Output the (X, Y) coordinate of the center of the cell containing the given text.  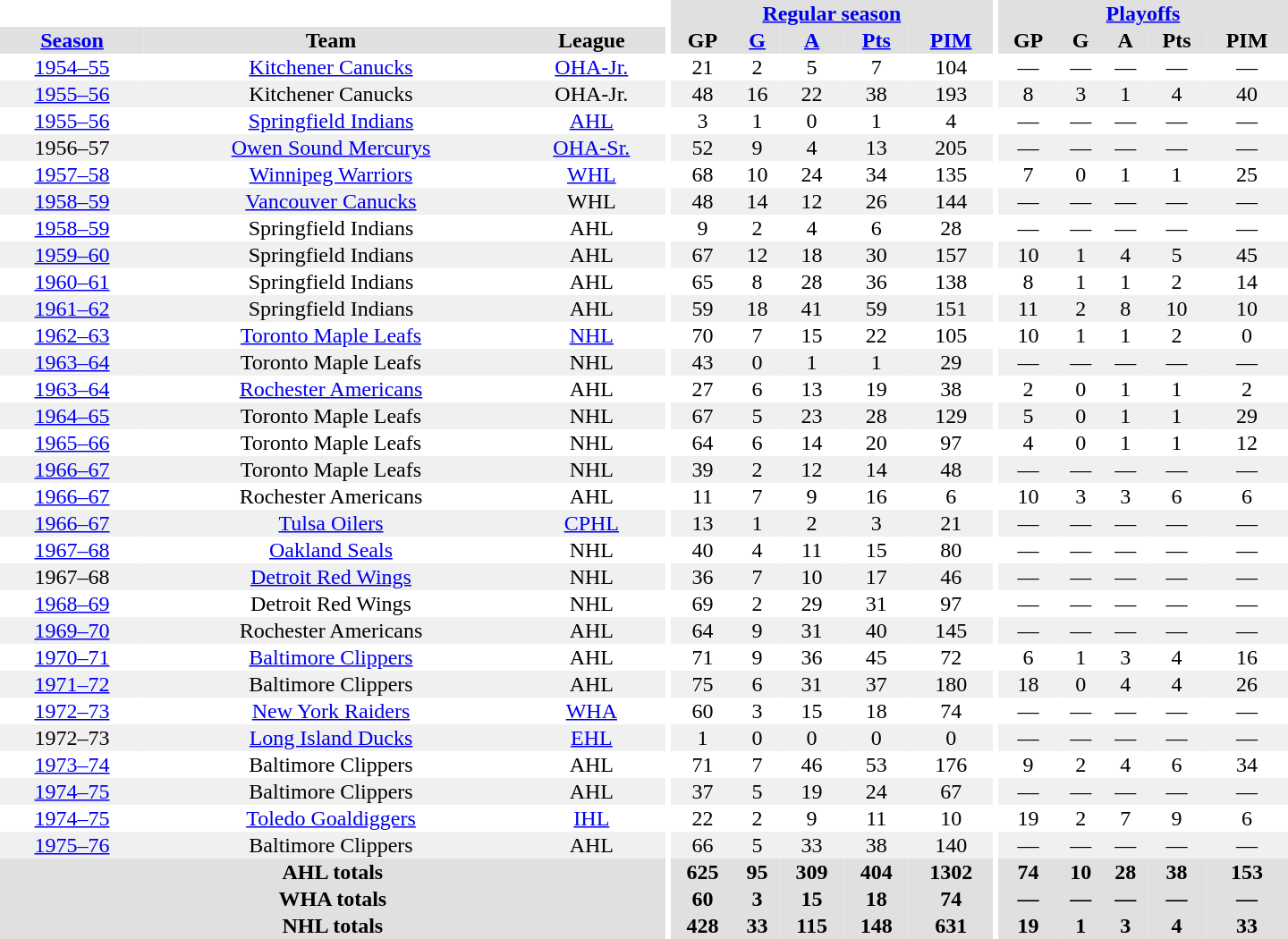
129 (951, 416)
CPHL (592, 523)
65 (702, 282)
Owen Sound Mercurys (331, 148)
30 (877, 255)
428 (702, 926)
1961–62 (72, 309)
Team (331, 40)
AHL totals (333, 872)
WHA (592, 711)
72 (951, 657)
27 (702, 389)
17 (877, 577)
80 (951, 550)
League (592, 40)
Regular season (832, 13)
180 (951, 684)
1956–57 (72, 148)
39 (702, 469)
52 (702, 148)
153 (1247, 872)
53 (877, 765)
Season (72, 40)
WHA totals (333, 899)
1970–71 (72, 657)
Toledo Goaldiggers (331, 818)
105 (951, 335)
66 (702, 845)
Long Island Ducks (331, 738)
Winnipeg Warriors (331, 174)
25 (1247, 174)
404 (877, 872)
IHL (592, 818)
20 (877, 443)
144 (951, 201)
151 (951, 309)
138 (951, 282)
1964–65 (72, 416)
1973–74 (72, 765)
1959–60 (72, 255)
NHL totals (333, 926)
75 (702, 684)
Vancouver Canucks (331, 201)
309 (812, 872)
104 (951, 67)
1302 (951, 872)
1957–58 (72, 174)
148 (877, 926)
OHA-Sr. (592, 148)
70 (702, 335)
Oakland Seals (331, 550)
1969–70 (72, 630)
1965–66 (72, 443)
1971–72 (72, 684)
631 (951, 926)
EHL (592, 738)
43 (702, 362)
69 (702, 604)
1960–61 (72, 282)
140 (951, 845)
1975–76 (72, 845)
1968–69 (72, 604)
157 (951, 255)
205 (951, 148)
115 (812, 926)
1954–55 (72, 67)
193 (951, 94)
41 (812, 309)
1962–63 (72, 335)
Tulsa Oilers (331, 523)
68 (702, 174)
95 (758, 872)
176 (951, 765)
Playoffs (1143, 13)
New York Raiders (331, 711)
23 (812, 416)
625 (702, 872)
145 (951, 630)
135 (951, 174)
